Locate the cell with the specified text and output its [x, y] center coordinate. 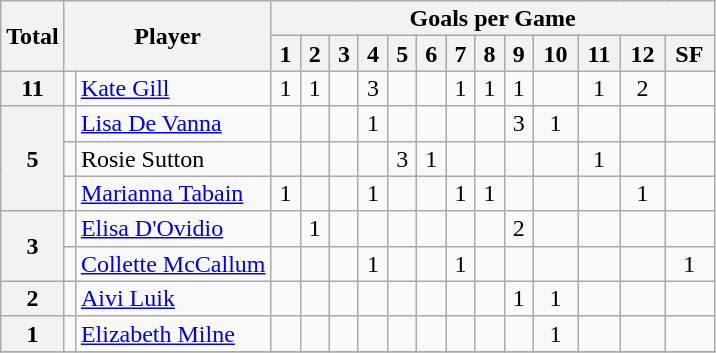
Elisa D'Ovidio [173, 228]
10 [555, 54]
12 [642, 54]
Collette McCallum [173, 264]
Kate Gill [173, 88]
Elizabeth Milne [173, 334]
8 [490, 54]
Marianna Tabain [173, 194]
6 [432, 54]
Total [33, 36]
Aivi Luik [173, 298]
Rosie Sutton [173, 158]
Goals per Game [492, 18]
Lisa De Vanna [173, 124]
7 [460, 54]
9 [518, 54]
4 [372, 54]
SF [690, 54]
Player [168, 36]
